Scan for the cell matching the given text and deliver its [x, y] coordinate at center. 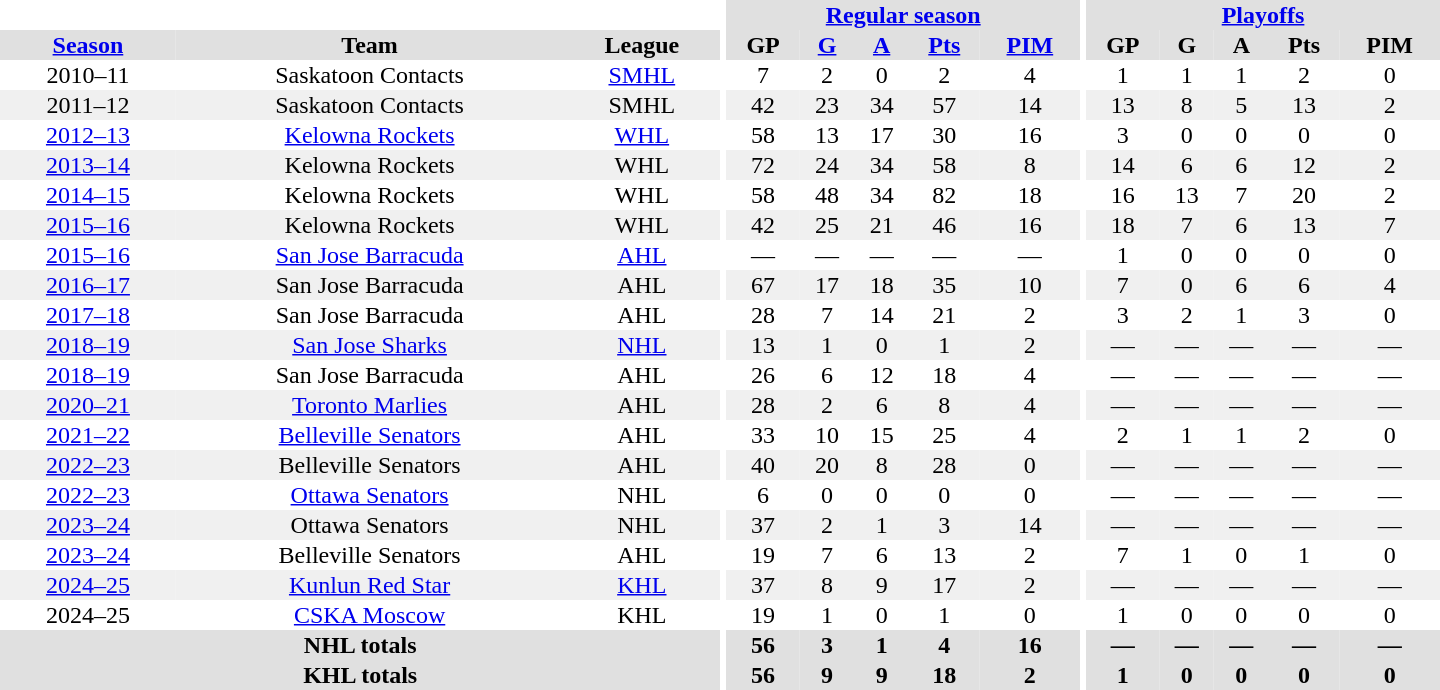
82 [944, 195]
2013–14 [88, 165]
Toronto Marlies [370, 405]
2011–12 [88, 105]
5 [1242, 105]
23 [828, 105]
48 [828, 195]
2014–15 [88, 195]
Regular season [903, 15]
2012–13 [88, 135]
67 [762, 285]
2010–11 [88, 75]
26 [762, 375]
Season [88, 45]
CSKA Moscow [370, 615]
Playoffs [1263, 15]
46 [944, 225]
League [642, 45]
2021–22 [88, 435]
San Jose Sharks [370, 345]
72 [762, 165]
40 [762, 465]
2016–17 [88, 285]
35 [944, 285]
NHL totals [360, 645]
15 [882, 435]
Kunlun Red Star [370, 585]
33 [762, 435]
24 [828, 165]
Team [370, 45]
2017–18 [88, 315]
2020–21 [88, 405]
57 [944, 105]
KHL totals [360, 675]
30 [944, 135]
